Find where the given text appears and provide that cell's center as [x, y] coordinate. 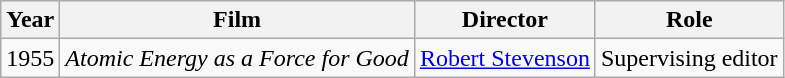
Role [689, 20]
Robert Stevenson [504, 58]
1955 [30, 58]
Year [30, 20]
Director [504, 20]
Supervising editor [689, 58]
Atomic Energy as a Force for Good [238, 58]
Film [238, 20]
